For the text-containing cell, return its midpoint in (X, Y) coordinate format. 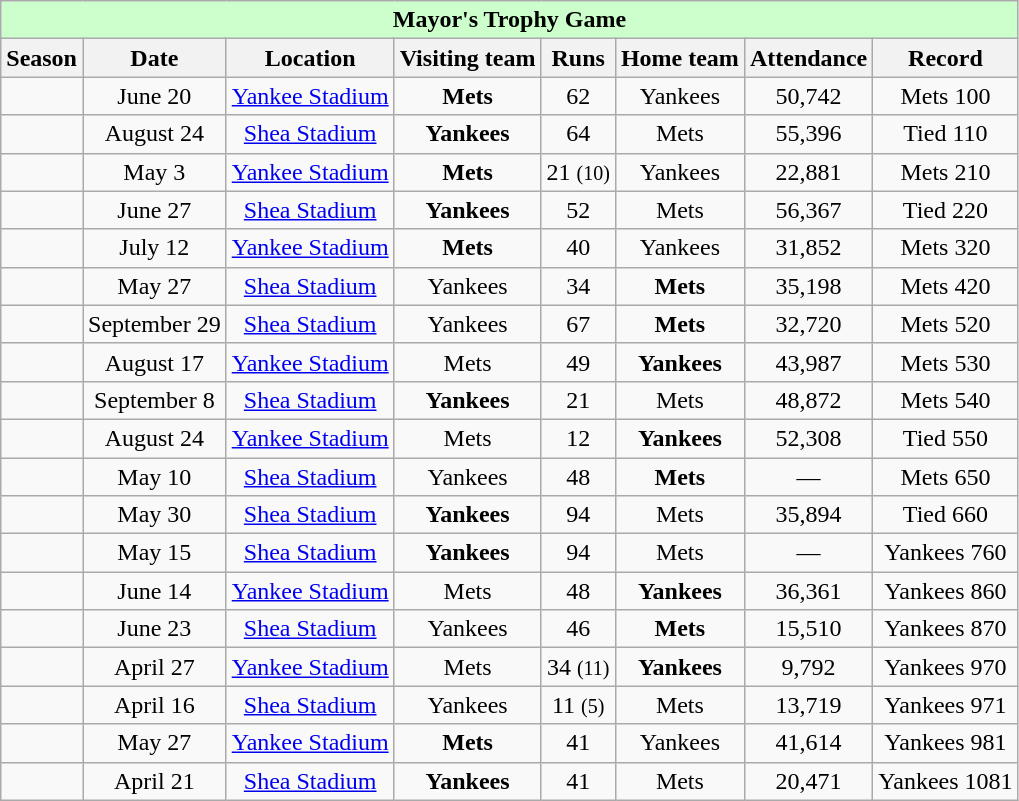
May 10 (154, 477)
36,361 (808, 591)
55,396 (808, 134)
Tied 110 (946, 134)
April 27 (154, 667)
43,987 (808, 362)
32,720 (808, 324)
June 14 (154, 591)
Yankees 971 (946, 705)
Record (946, 58)
Mets 540 (946, 400)
June 23 (154, 629)
41,614 (808, 743)
34 (578, 286)
Home team (680, 58)
September 29 (154, 324)
Mets 320 (946, 248)
Yankees 760 (946, 553)
Yankees 970 (946, 667)
Mets 520 (946, 324)
Tied 550 (946, 438)
Date (154, 58)
September 8 (154, 400)
May 15 (154, 553)
35,198 (808, 286)
Runs (578, 58)
Yankees 981 (946, 743)
June 27 (154, 210)
Yankees 860 (946, 591)
52 (578, 210)
13,719 (808, 705)
46 (578, 629)
Mayor's Trophy Game (510, 20)
Attendance (808, 58)
Tied 660 (946, 515)
50,742 (808, 96)
Location (310, 58)
Yankees 1081 (946, 781)
64 (578, 134)
67 (578, 324)
Mets 420 (946, 286)
49 (578, 362)
21 (578, 400)
Tied 220 (946, 210)
11 (5) (578, 705)
62 (578, 96)
August 17 (154, 362)
40 (578, 248)
Visiting team (468, 58)
Season (42, 58)
56,367 (808, 210)
9,792 (808, 667)
Mets 100 (946, 96)
12 (578, 438)
May 3 (154, 172)
May 30 (154, 515)
48,872 (808, 400)
21 (10) (578, 172)
34 (11) (578, 667)
Mets 210 (946, 172)
52,308 (808, 438)
15,510 (808, 629)
April 16 (154, 705)
Yankees 870 (946, 629)
June 20 (154, 96)
Mets 530 (946, 362)
31,852 (808, 248)
April 21 (154, 781)
Mets 650 (946, 477)
35,894 (808, 515)
22,881 (808, 172)
July 12 (154, 248)
20,471 (808, 781)
